For the text-containing cell, return its midpoint in [x, y] coordinate format. 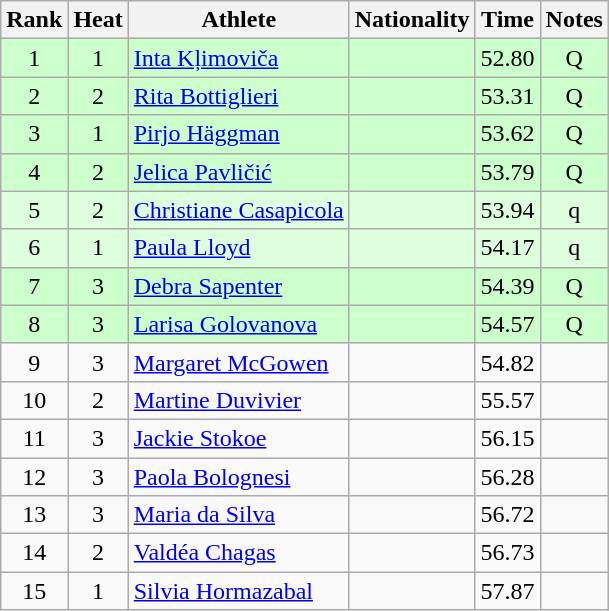
54.39 [508, 286]
Margaret McGowen [238, 362]
9 [34, 362]
54.17 [508, 248]
4 [34, 172]
53.79 [508, 172]
5 [34, 210]
Inta Kļimoviča [238, 58]
15 [34, 591]
Pirjo Häggman [238, 134]
6 [34, 248]
Heat [98, 20]
56.28 [508, 477]
11 [34, 438]
Larisa Golovanova [238, 324]
14 [34, 553]
8 [34, 324]
Christiane Casapicola [238, 210]
12 [34, 477]
Notes [574, 20]
Debra Sapenter [238, 286]
Jackie Stokoe [238, 438]
54.57 [508, 324]
7 [34, 286]
56.15 [508, 438]
53.31 [508, 96]
54.82 [508, 362]
Silvia Hormazabal [238, 591]
52.80 [508, 58]
Athlete [238, 20]
Time [508, 20]
13 [34, 515]
55.57 [508, 400]
53.62 [508, 134]
Maria da Silva [238, 515]
Valdéa Chagas [238, 553]
Martine Duvivier [238, 400]
56.73 [508, 553]
Rita Bottiglieri [238, 96]
56.72 [508, 515]
Nationality [412, 20]
Rank [34, 20]
53.94 [508, 210]
Paola Bolognesi [238, 477]
Paula Lloyd [238, 248]
57.87 [508, 591]
10 [34, 400]
Jelica Pavličić [238, 172]
